Output the [x, y] coordinate of the center of the cell containing the given text.  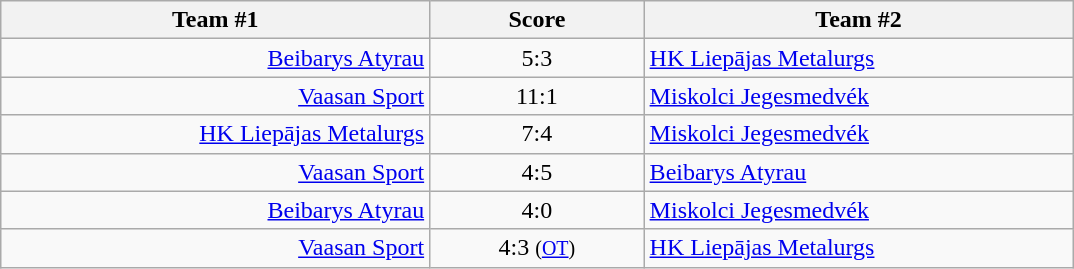
7:4 [537, 134]
4:5 [537, 172]
4:0 [537, 210]
Team #2 [858, 20]
Team #1 [216, 20]
5:3 [537, 58]
11:1 [537, 96]
4:3 (OT) [537, 248]
Score [537, 20]
